For the text-containing cell, return its midpoint in (x, y) coordinate format. 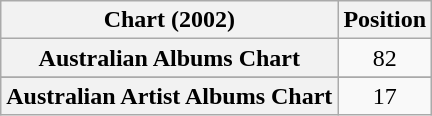
17 (385, 96)
Australian Artist Albums Chart (170, 96)
Position (385, 20)
Chart (2002) (170, 20)
82 (385, 58)
Australian Albums Chart (170, 58)
